Detect which cell encompasses the target text, then output its [X, Y] center coordinate. 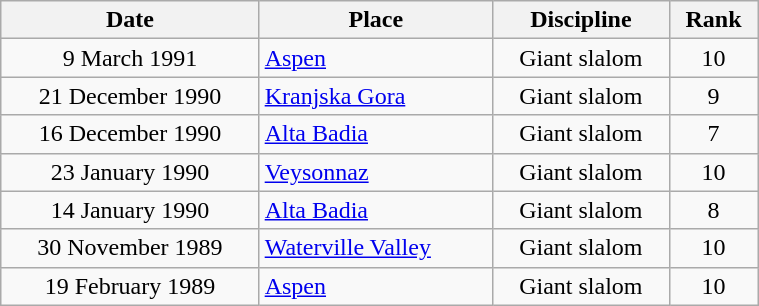
21 December 1990 [130, 96]
Place [376, 20]
Veysonnaz [376, 172]
7 [713, 134]
23 January 1990 [130, 172]
Rank [713, 20]
30 November 1989 [130, 248]
Discipline [580, 20]
14 January 1990 [130, 210]
8 [713, 210]
Date [130, 20]
Waterville Valley [376, 248]
16 December 1990 [130, 134]
9 March 1991 [130, 58]
Kranjska Gora [376, 96]
19 February 1989 [130, 286]
9 [713, 96]
